Scan for the cell matching the given text and deliver its [x, y] coordinate at center. 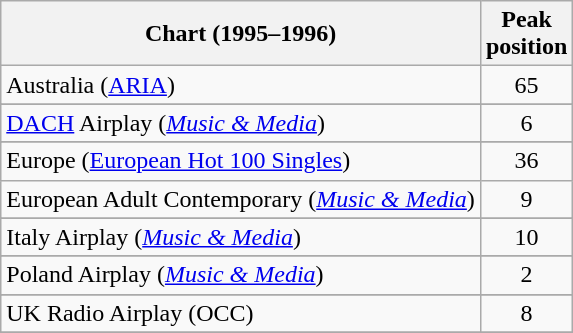
10 [526, 237]
36 [526, 161]
6 [526, 123]
Europe (European Hot 100 Singles) [241, 161]
Peakposition [526, 34]
European Adult Contemporary (Music & Media) [241, 199]
DACH Airplay (Music & Media) [241, 123]
Italy Airplay (Music & Media) [241, 237]
Chart (1995–1996) [241, 34]
UK Radio Airplay (OCC) [241, 313]
9 [526, 199]
8 [526, 313]
Poland Airplay (Music & Media) [241, 275]
65 [526, 85]
Australia (ARIA) [241, 85]
2 [526, 275]
